Detect which cell encompasses the target text, then output its [X, Y] center coordinate. 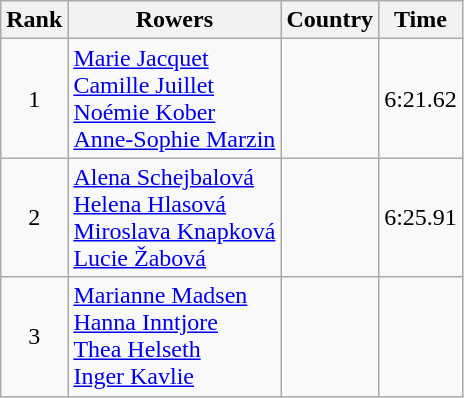
3 [34, 336]
Time [421, 20]
Marianne MadsenHanna InntjoreThea HelsethInger Kavlie [174, 336]
Rowers [174, 20]
6:21.62 [421, 98]
Country [330, 20]
6:25.91 [421, 218]
Alena SchejbalováHelena HlasováMiroslava KnapkováLucie Žabová [174, 218]
1 [34, 98]
2 [34, 218]
Rank [34, 20]
Marie JacquetCamille JuilletNoémie KoberAnne-Sophie Marzin [174, 98]
